Pinpoint the cell where the given text exists, returning its [X, Y] midpoint coordinate. 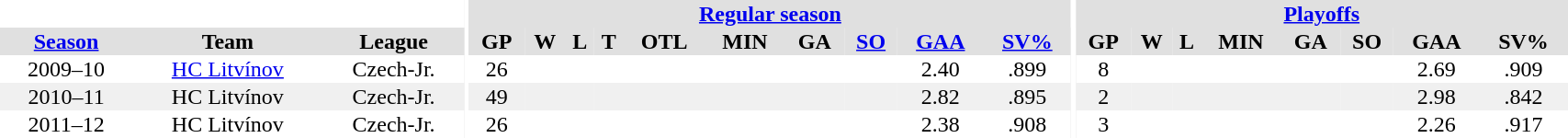
8 [1103, 69]
3 [1103, 124]
2010–11 [66, 97]
2.38 [941, 124]
.909 [1524, 69]
2.26 [1437, 124]
Season [66, 41]
2009–10 [66, 69]
OTL [665, 41]
Playoffs [1321, 14]
2.98 [1437, 97]
2 [1103, 97]
2.69 [1437, 69]
.908 [1028, 124]
2.82 [941, 97]
2.40 [941, 69]
.917 [1524, 124]
.899 [1028, 69]
League [394, 41]
.842 [1524, 97]
.895 [1028, 97]
Regular season [771, 14]
T [609, 41]
49 [497, 97]
2011–12 [66, 124]
Team [228, 41]
